Determine the [X, Y] coordinate at the center of the cell enclosing the given text.  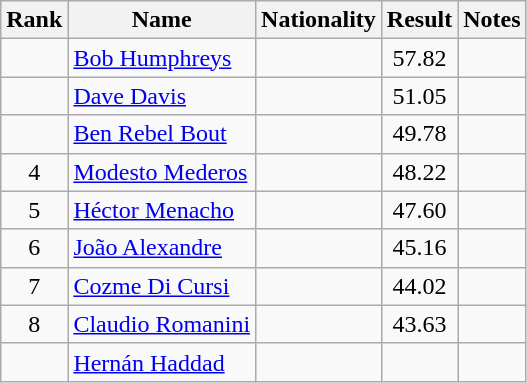
Claudio Romanini [162, 324]
57.82 [419, 58]
44.02 [419, 286]
8 [34, 324]
Nationality [319, 20]
Héctor Menacho [162, 210]
45.16 [419, 248]
Bob Humphreys [162, 58]
Hernán Haddad [162, 362]
47.60 [419, 210]
Rank [34, 20]
6 [34, 248]
Ben Rebel Bout [162, 134]
Cozme Di Cursi [162, 286]
7 [34, 286]
48.22 [419, 172]
Notes [492, 20]
Name [162, 20]
Result [419, 20]
João Alexandre [162, 248]
Dave Davis [162, 96]
5 [34, 210]
51.05 [419, 96]
49.78 [419, 134]
Modesto Mederos [162, 172]
4 [34, 172]
43.63 [419, 324]
